Extract the (X, Y) coordinate from the center of the cell holding the provided text.  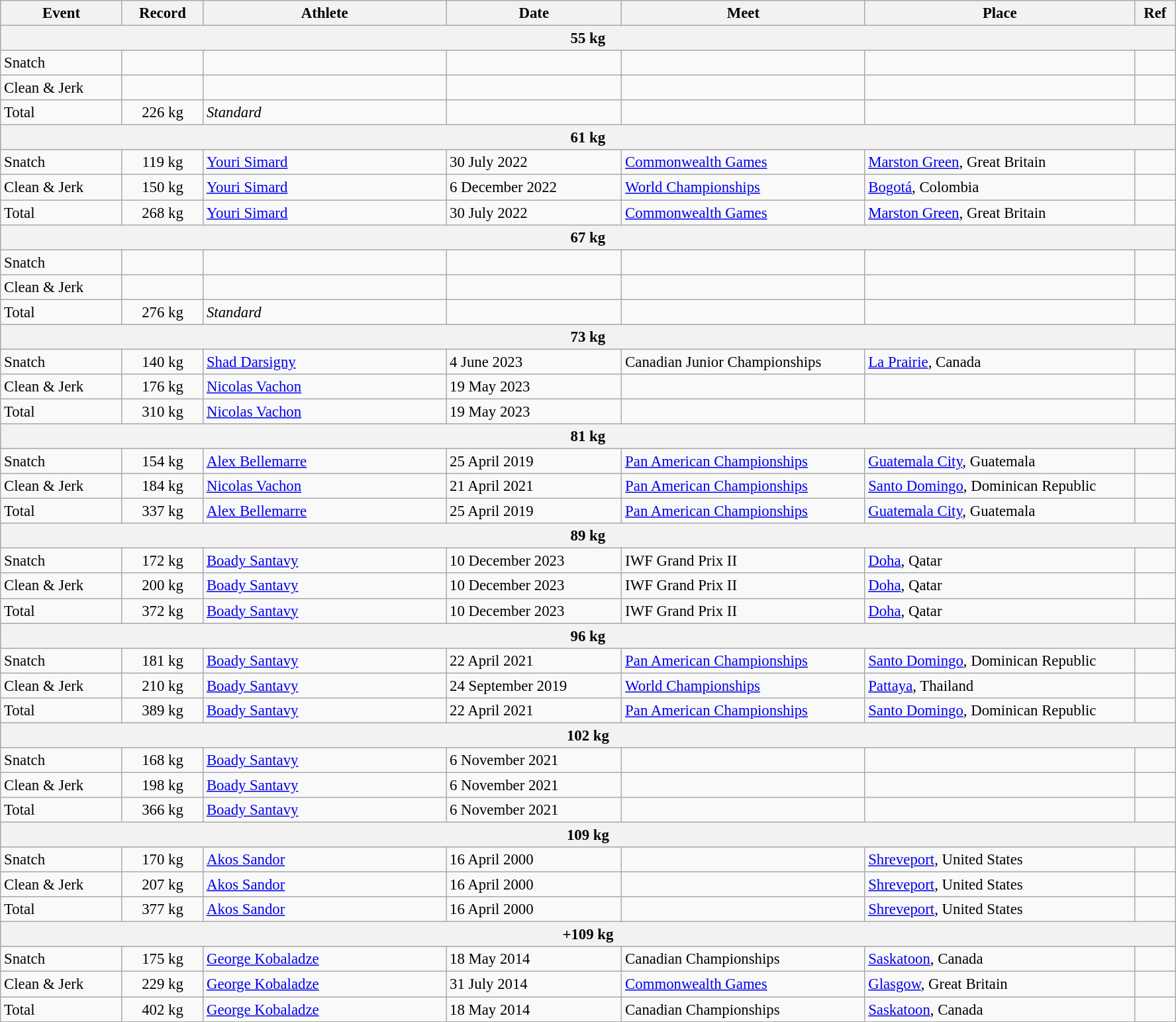
119 kg (162, 162)
402 kg (162, 1009)
310 kg (162, 411)
Ref (1155, 13)
67 kg (588, 237)
Record (162, 13)
Athlete (324, 13)
109 kg (588, 835)
207 kg (162, 885)
372 kg (162, 611)
102 kg (588, 735)
268 kg (162, 213)
170 kg (162, 860)
337 kg (162, 511)
168 kg (162, 760)
96 kg (588, 636)
Canadian Junior Championships (743, 362)
24 September 2019 (534, 686)
Meet (743, 13)
Date (534, 13)
89 kg (588, 536)
176 kg (162, 387)
229 kg (162, 984)
Event (62, 13)
150 kg (162, 187)
La Prairie, Canada (1000, 362)
210 kg (162, 686)
31 July 2014 (534, 984)
377 kg (162, 909)
4 June 2023 (534, 362)
175 kg (162, 960)
Pattaya, Thailand (1000, 686)
Shad Darsigny (324, 362)
184 kg (162, 486)
172 kg (162, 561)
55 kg (588, 38)
73 kg (588, 337)
181 kg (162, 660)
276 kg (162, 312)
Glasgow, Great Britain (1000, 984)
Bogotá, Colombia (1000, 187)
6 December 2022 (534, 187)
200 kg (162, 586)
61 kg (588, 138)
154 kg (162, 462)
21 April 2021 (534, 486)
366 kg (162, 810)
226 kg (162, 113)
389 kg (162, 711)
Place (1000, 13)
140 kg (162, 362)
198 kg (162, 785)
+109 kg (588, 935)
81 kg (588, 436)
